Extract the (x, y) coordinate from the center of the cell holding the provided text.  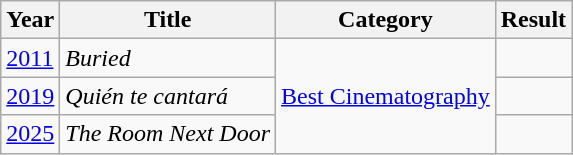
Category (386, 20)
Best Cinematography (386, 96)
Year (30, 20)
Title (168, 20)
The Room Next Door (168, 134)
Quién te cantará (168, 96)
2019 (30, 96)
2025 (30, 134)
2011 (30, 58)
Buried (168, 58)
Result (533, 20)
